Output the (x, y) coordinate of the center of the cell containing the given text.  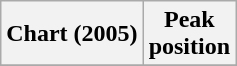
Chart (2005) (72, 34)
Peak position (189, 34)
